Find where the given text appears and provide that cell's center as [X, Y] coordinate. 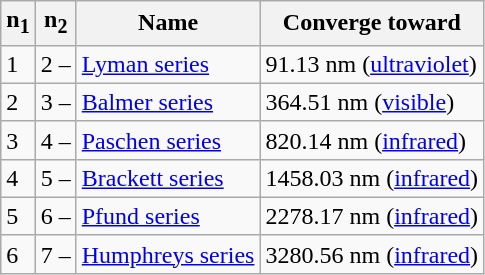
2278.17 nm (infrared) [372, 216]
n2 [56, 23]
1 [18, 64]
91.13 nm (ultraviolet) [372, 64]
5 [18, 216]
5 – [56, 178]
3 – [56, 102]
Humphreys series [168, 254]
Name [168, 23]
3 [18, 140]
2 [18, 102]
1458.03 nm (infrared) [372, 178]
7 – [56, 254]
2 – [56, 64]
364.51 nm (visible) [372, 102]
4 [18, 178]
Balmer series [168, 102]
n1 [18, 23]
Pfund series [168, 216]
Lyman series [168, 64]
Brackett series [168, 178]
3280.56 nm (infrared) [372, 254]
4 – [56, 140]
6 [18, 254]
6 – [56, 216]
Paschen series [168, 140]
Converge toward [372, 23]
820.14 nm (infrared) [372, 140]
